From the cell containing the given text, extract its center point as (x, y) coordinate. 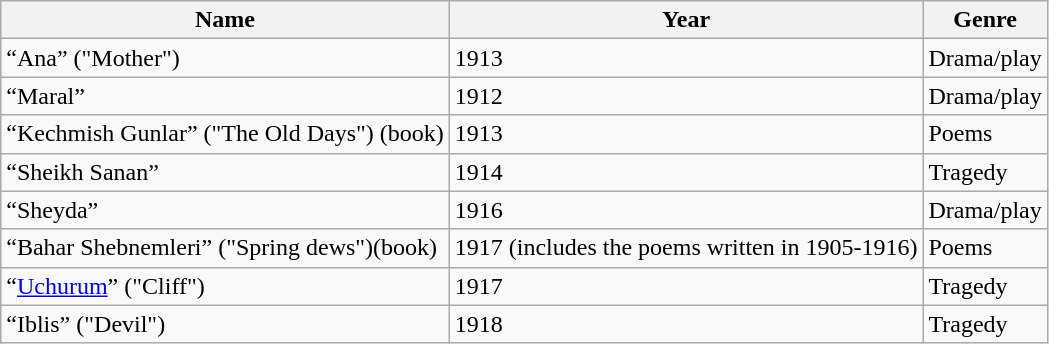
1914 (686, 172)
“Ana” ("Mother") (226, 58)
“Iblis” ("Devil") (226, 324)
“Maral” (226, 96)
“Bahar Shebnemleri” ("Spring dews")(book) (226, 248)
Genre (985, 20)
1917 (686, 286)
“Kechmish Gunlar” ("The Old Days") (book) (226, 134)
Name (226, 20)
1916 (686, 210)
“Sheikh Sanan” (226, 172)
“Sheyda” (226, 210)
1918 (686, 324)
1912 (686, 96)
1917 (includes the poems written in 1905-1916) (686, 248)
“Uchurum” ("Cliff") (226, 286)
Year (686, 20)
